Extract the (X, Y) coordinate from the center of the cell holding the provided text.  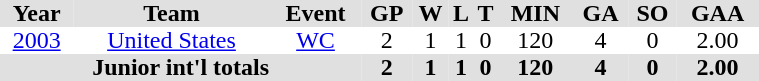
GA (600, 14)
GP (386, 14)
Junior int'l totals (180, 68)
MIN (536, 14)
W (430, 14)
WC (316, 40)
Event (316, 14)
Year (36, 14)
GAA (718, 14)
L (461, 14)
United States (171, 40)
SO (652, 14)
T (485, 14)
Team (171, 14)
2003 (36, 40)
